Return [X, Y] of the center of cell containing provided text 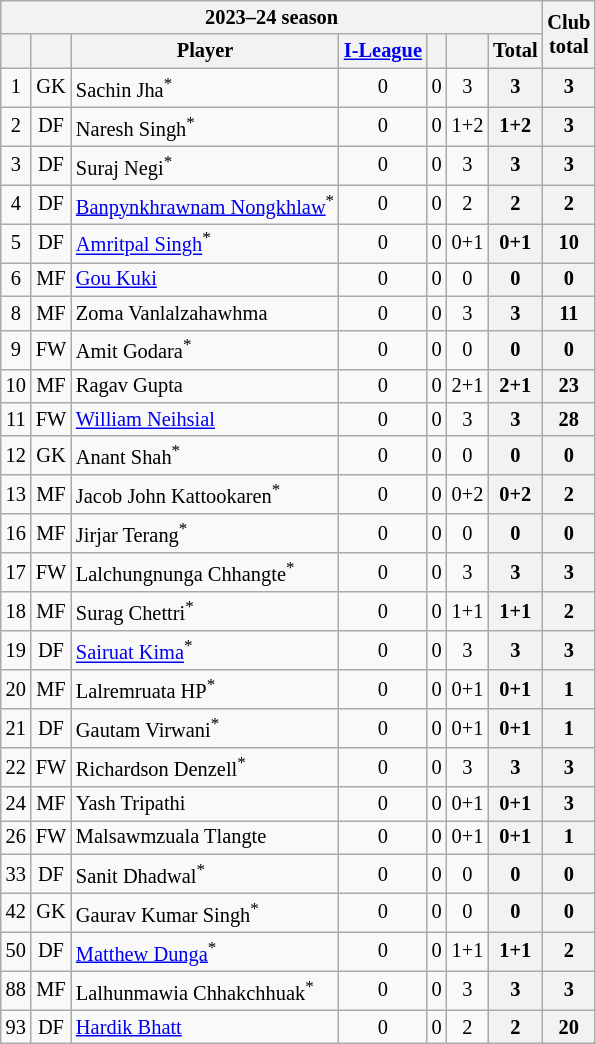
Anant Shah* [205, 456]
Player [205, 51]
21 [16, 728]
Clubtotal [568, 34]
33 [16, 874]
17 [16, 572]
Zoma Vanlalzahawhma [205, 313]
28 [568, 419]
Total [515, 51]
I-League [383, 51]
Gou Kuki [205, 279]
6 [16, 279]
42 [16, 912]
Banpynkhrawnam Nongkhlaw* [205, 204]
8 [16, 313]
Ragav Gupta [205, 386]
Lalremruata HP* [205, 690]
Gaurav Kumar Singh* [205, 912]
Surag Chettri* [205, 612]
Sanit Dhadwal* [205, 874]
Richardson Denzell* [205, 768]
16 [16, 534]
24 [16, 804]
93 [16, 1027]
4 [16, 204]
23 [568, 386]
Yash Tripathi [205, 804]
9 [16, 350]
13 [16, 494]
Malsawmzuala Tlangte [205, 837]
Hardik Bhatt [205, 1027]
2023–24 season [272, 17]
88 [16, 990]
Jacob John Kattookaren* [205, 494]
22 [16, 768]
Sachin Jha* [205, 88]
Amritpal Singh* [205, 242]
Jirjar Terang* [205, 534]
Amit Godara* [205, 350]
Lalhunmawia Chhakchhuak* [205, 990]
Lalchungnunga Chhangte* [205, 572]
Gautam Virwani* [205, 728]
William Neihsial [205, 419]
Suraj Negi* [205, 166]
19 [16, 650]
26 [16, 837]
Matthew Dunga* [205, 952]
12 [16, 456]
18 [16, 612]
5 [16, 242]
Sairuat Kima* [205, 650]
50 [16, 952]
Naresh Singh* [205, 126]
